For the text-containing cell, return its midpoint in (X, Y) coordinate format. 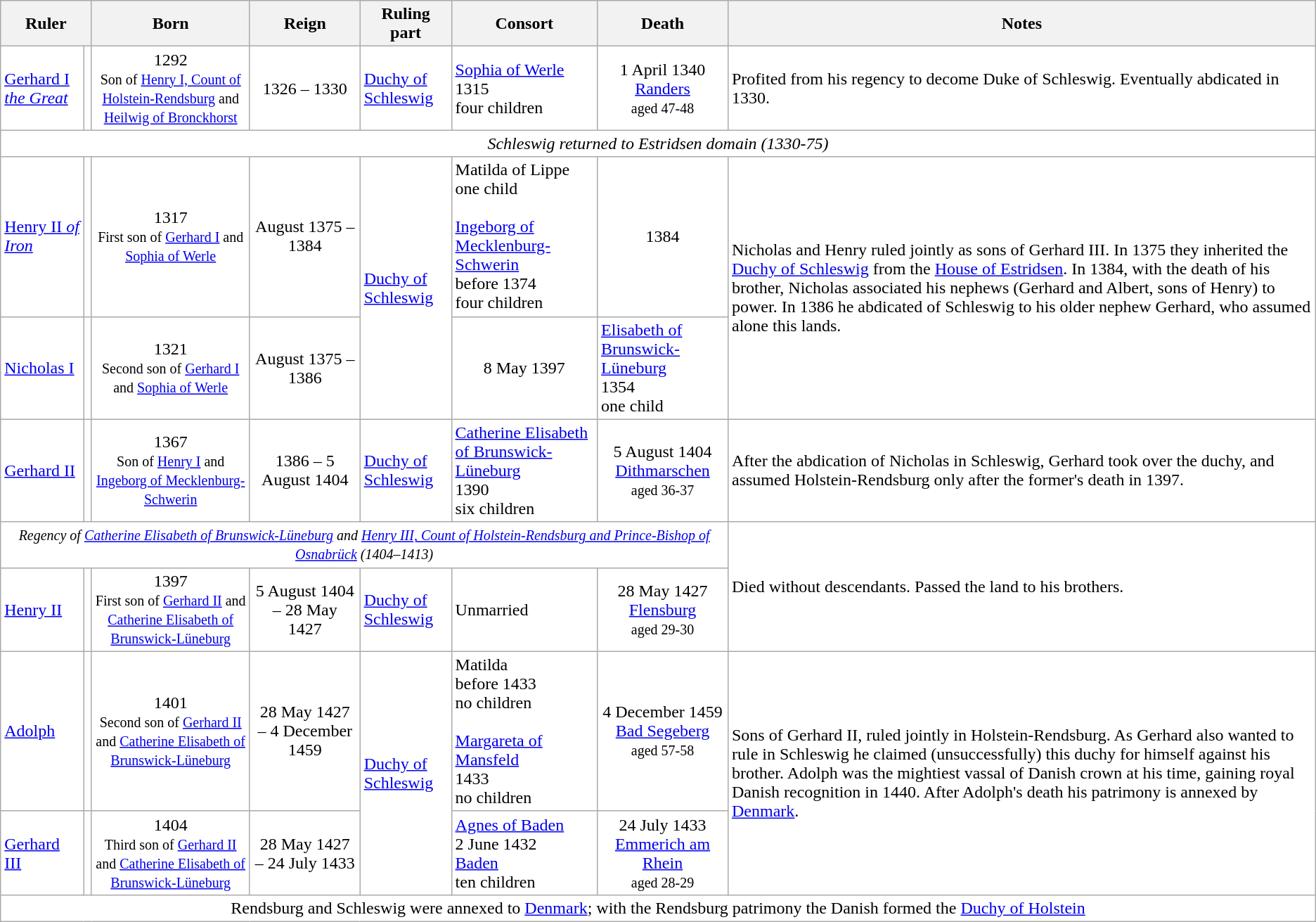
Regency of Catherine Elisabeth of Brunswick-Lüneburg and Henry III, Count of Holstein-Rendsburg and Prince-Bishop of Osnabrück (1404–1413) (364, 544)
Sophia of Werle1315four children (524, 89)
Born (170, 24)
4 December 1459Bad Segebergaged 57-58 (663, 731)
1401Second son of Gerhard II and Catherine Elisabeth of Brunswick-Lüneburg (170, 731)
1384 (663, 236)
Ruling part (406, 24)
Nicholas I (42, 368)
1321Second son of Gerhard I and Sophia of Werle (170, 368)
Consort (524, 24)
28 May 1427 – 24 July 1433 (305, 852)
Unmarried (524, 609)
1 April 1340Randersaged 47-48 (663, 89)
Notes (1021, 24)
Matilda of Lippeone childIngeborg of Mecklenburg-Schwerinbefore 1374four children (524, 236)
Reign (305, 24)
5 August 1404 – 28 May 1427 (305, 609)
Catherine Elisabeth of Brunswick-Lüneburg1390six children (524, 470)
1317First son of Gerhard I and Sophia of Werle (170, 236)
Profited from his regency to decome Duke of Schleswig. Eventually abdicated in 1330. (1021, 89)
Henry II (42, 609)
Matildabefore 1433no childrenMargareta of Mansfeld1433no children (524, 731)
8 May 1397 (524, 368)
August 1375 – 1384 (305, 236)
24 July 1433Emmerich am Rheinaged 28-29 (663, 852)
28 May 1427Flensburgaged 29-30 (663, 609)
Elisabeth of Brunswick-Lüneburg1354one child (663, 368)
Schleswig returned to Estridsen domain (1330-75) (658, 143)
August 1375 – 1386 (305, 368)
Ruler (46, 24)
Death (663, 24)
Gerhard I the Great (42, 89)
After the abdication of Nicholas in Schleswig, Gerhard took over the duchy, and assumed Holstein-Rendsburg only after the former's death in 1397. (1021, 470)
Gerhard III (42, 852)
1386 – 5 August 1404 (305, 470)
Gerhard II (42, 470)
28 May 1427 – 4 December 1459 (305, 731)
1367Son of Henry I and Ingeborg of Mecklenburg-Schwerin (170, 470)
Henry II of Iron (42, 236)
Died without descendants. Passed the land to his brothers. (1021, 587)
5 August 1404Dithmarschenaged 36-37 (663, 470)
1404Third son of Gerhard II and Catherine Elisabeth of Brunswick-Lüneburg (170, 852)
1397First son of Gerhard II and Catherine Elisabeth of Brunswick-Lüneburg (170, 609)
Adolph (42, 731)
1326 – 1330 (305, 89)
Agnes of Baden2 June 1432Badenten children (524, 852)
1292Son of Henry I, Count of Holstein-Rendsburg and Heilwig of Bronckhorst (170, 89)
Rendsburg and Schleswig were annexed to Denmark; with the Rendsburg patrimony the Danish formed the Duchy of Holstein (658, 908)
